Locate the cell with the specified text and output its [x, y] center coordinate. 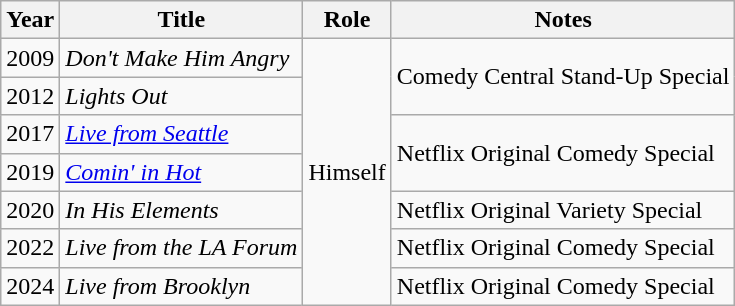
Comin' in Hot [182, 172]
Lights Out [182, 96]
2022 [30, 248]
2012 [30, 96]
2024 [30, 286]
Notes [563, 20]
Comedy Central Stand-Up Special [563, 77]
Himself [347, 172]
Don't Make Him Angry [182, 58]
Title [182, 20]
2019 [30, 172]
Year [30, 20]
2009 [30, 58]
2020 [30, 210]
Role [347, 20]
Live from the LA Forum [182, 248]
In His Elements [182, 210]
2017 [30, 134]
Live from Seattle [182, 134]
Live from Brooklyn [182, 286]
Netflix Original Variety Special [563, 210]
